Search for the cell housing the specified text and yield its [x, y] center coordinate. 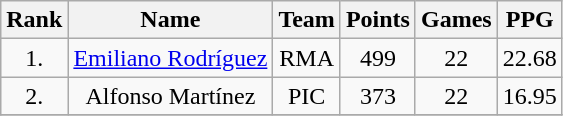
Rank [34, 20]
16.95 [530, 96]
Games [456, 20]
Name [170, 20]
Emiliano Rodríguez [170, 58]
373 [378, 96]
Alfonso Martínez [170, 96]
22.68 [530, 58]
PPG [530, 20]
Points [378, 20]
Team [307, 20]
PIC [307, 96]
RMA [307, 58]
2. [34, 96]
1. [34, 58]
499 [378, 58]
